Return the (x, y) coordinate for the center point of the cell that contains the specified text.  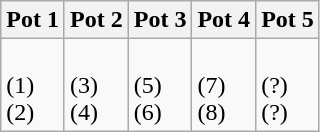
Pot 3 (160, 20)
Pot 5 (288, 20)
Pot 4 (224, 20)
(3) (4) (96, 85)
Pot 1 (33, 20)
(?) (?) (288, 85)
(7) (8) (224, 85)
(5) (6) (160, 85)
Pot 2 (96, 20)
(1) (2) (33, 85)
